Extract the [x, y] coordinate from the center of the cell holding the provided text.  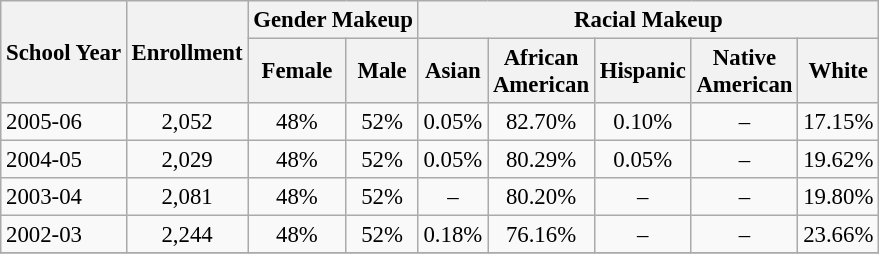
School Year [64, 52]
82.70% [542, 122]
2005-06 [64, 122]
0.18% [452, 235]
Gender Makeup [333, 20]
Native American [744, 72]
2,029 [187, 160]
Hispanic [642, 72]
Female [297, 72]
19.62% [838, 160]
Male [382, 72]
2,244 [187, 235]
23.66% [838, 235]
African American [542, 72]
Enrollment [187, 52]
Asian [452, 72]
Racial Makeup [648, 20]
80.29% [542, 160]
0.10% [642, 122]
19.80% [838, 197]
2003-04 [64, 197]
2004-05 [64, 160]
80.20% [542, 197]
2002-03 [64, 235]
17.15% [838, 122]
White [838, 72]
76.16% [542, 235]
2,052 [187, 122]
2,081 [187, 197]
